Find where the given text appears and provide that cell's center as (x, y) coordinate. 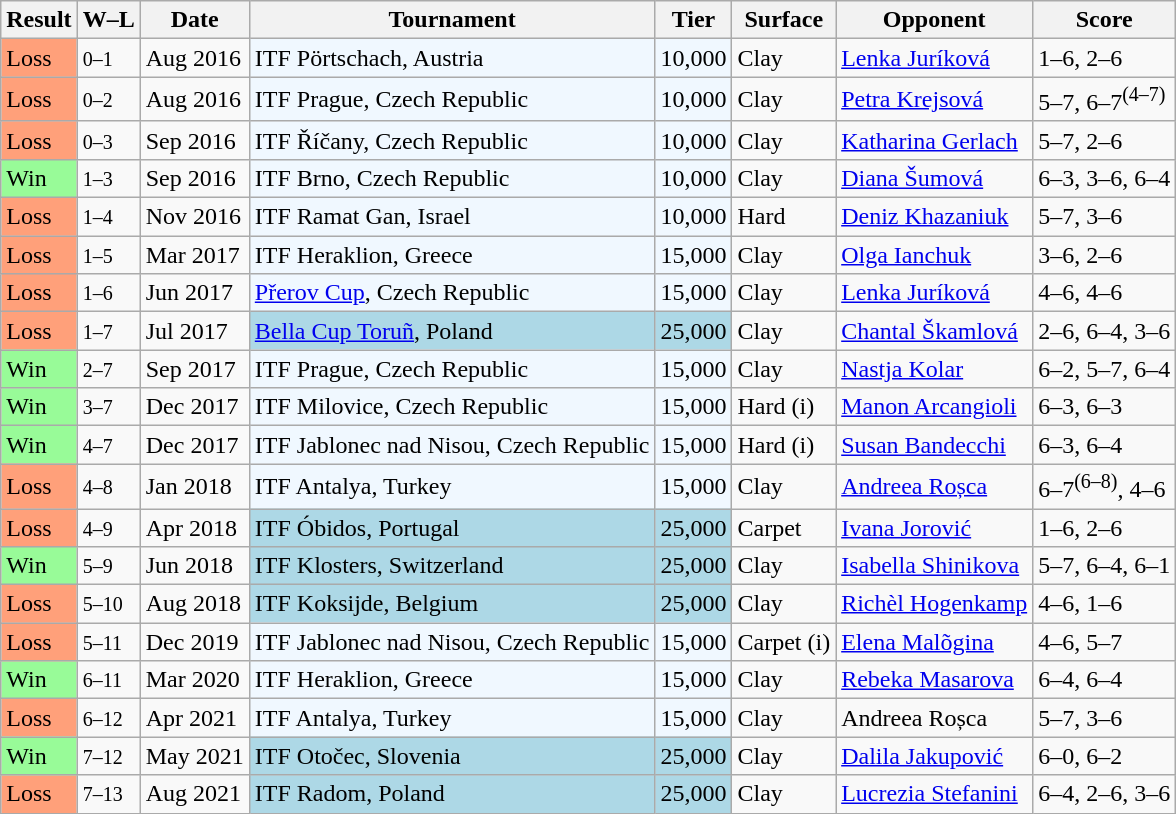
Manon Arcangioli (934, 407)
0–1 (108, 58)
ITF Říčany, Czech Republic (452, 140)
1–6 (108, 293)
4–8 (108, 486)
Nastja Kolar (934, 369)
2–7 (108, 369)
ITF Pörtschach, Austria (452, 58)
May 2021 (194, 756)
1–4 (108, 217)
0–2 (108, 100)
Diana Šumová (934, 178)
Přerov Cup, Czech Republic (452, 293)
6–7(6–8), 4–6 (1104, 486)
5–7, 6–4, 6–1 (1104, 566)
Richèl Hogenkamp (934, 604)
Mar 2017 (194, 255)
Surface (784, 20)
Lucrezia Stefanini (934, 794)
5–9 (108, 566)
Bella Cup Toruñ, Poland (452, 331)
Dalila Jakupović (934, 756)
Chantal Škamlová (934, 331)
1–5 (108, 255)
ITF Klosters, Switzerland (452, 566)
Mar 2020 (194, 680)
Tier (694, 20)
Olga Ianchuk (934, 255)
4–6, 4–6 (1104, 293)
7–13 (108, 794)
Date (194, 20)
5–10 (108, 604)
Sep 2017 (194, 369)
Elena Malõgina (934, 642)
Isabella Shinikova (934, 566)
5–7, 6–7(4–7) (1104, 100)
Nov 2016 (194, 217)
6–0, 6–2 (1104, 756)
7–12 (108, 756)
ITF Brno, Czech Republic (452, 178)
Jun 2018 (194, 566)
2–6, 6–4, 3–6 (1104, 331)
Katharina Gerlach (934, 140)
4–7 (108, 445)
6–3, 6–4 (1104, 445)
3–6, 2–6 (1104, 255)
Opponent (934, 20)
Rebeka Masarova (934, 680)
Jul 2017 (194, 331)
6–4, 2–6, 3–6 (1104, 794)
ITF Óbidos, Portugal (452, 528)
ITF Milovice, Czech Republic (452, 407)
W–L (108, 20)
4–6, 1–6 (1104, 604)
Apr 2021 (194, 718)
1–7 (108, 331)
ITF Ramat Gan, Israel (452, 217)
Aug 2018 (194, 604)
4–6, 5–7 (1104, 642)
Tournament (452, 20)
ITF Koksijde, Belgium (452, 604)
Dec 2019 (194, 642)
6–11 (108, 680)
6–4, 6–4 (1104, 680)
Petra Krejsová (934, 100)
Jan 2018 (194, 486)
6–2, 5–7, 6–4 (1104, 369)
Result (39, 20)
Score (1104, 20)
5–7, 2–6 (1104, 140)
5–11 (108, 642)
Carpet (i) (784, 642)
Hard (784, 217)
3–7 (108, 407)
6–12 (108, 718)
6–3, 6–3 (1104, 407)
Aug 2021 (194, 794)
Susan Bandecchi (934, 445)
4–9 (108, 528)
ITF Radom, Poland (452, 794)
1–3 (108, 178)
Ivana Jorović (934, 528)
Apr 2018 (194, 528)
ITF Otočec, Slovenia (452, 756)
Deniz Khazaniuk (934, 217)
0–3 (108, 140)
Carpet (784, 528)
6–3, 3–6, 6–4 (1104, 178)
Jun 2017 (194, 293)
